Return the [x, y] coordinate for the center point of the cell that contains the specified text.  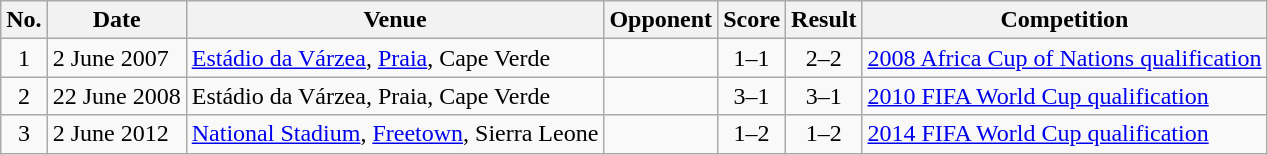
22 June 2008 [116, 96]
Score [752, 20]
1 [24, 58]
Opponent [661, 20]
Date [116, 20]
2 June 2007 [116, 58]
National Stadium, Freetown, Sierra Leone [395, 134]
2010 FIFA World Cup qualification [1064, 96]
Competition [1064, 20]
2014 FIFA World Cup qualification [1064, 134]
Venue [395, 20]
No. [24, 20]
Result [824, 20]
1–1 [752, 58]
2008 Africa Cup of Nations qualification [1064, 58]
2 June 2012 [116, 134]
2 [24, 96]
3 [24, 134]
2–2 [824, 58]
